Provide the (X, Y) coordinate of the cell's center where the given text is located.  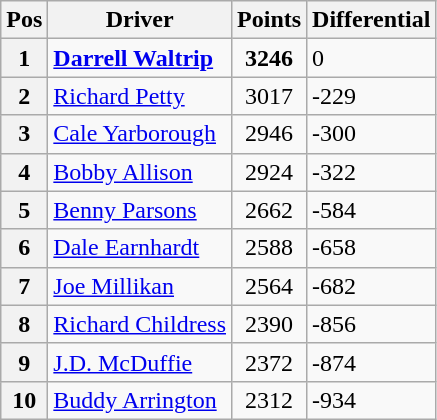
2 (24, 96)
6 (24, 248)
2924 (270, 172)
Differential (372, 20)
10 (24, 400)
2662 (270, 210)
-874 (372, 362)
Cale Yarborough (140, 134)
-229 (372, 96)
Driver (140, 20)
Points (270, 20)
-856 (372, 324)
2390 (270, 324)
2564 (270, 286)
2312 (270, 400)
Buddy Arrington (140, 400)
1 (24, 58)
Dale Earnhardt (140, 248)
2588 (270, 248)
Darrell Waltrip (140, 58)
Bobby Allison (140, 172)
3246 (270, 58)
4 (24, 172)
2372 (270, 362)
-658 (372, 248)
2946 (270, 134)
-682 (372, 286)
0 (372, 58)
3 (24, 134)
Pos (24, 20)
-300 (372, 134)
9 (24, 362)
Joe Millikan (140, 286)
5 (24, 210)
7 (24, 286)
-584 (372, 210)
-934 (372, 400)
3017 (270, 96)
Richard Petty (140, 96)
Benny Parsons (140, 210)
-322 (372, 172)
Richard Childress (140, 324)
J.D. McDuffie (140, 362)
8 (24, 324)
